For the text-containing cell, return its midpoint in (X, Y) coordinate format. 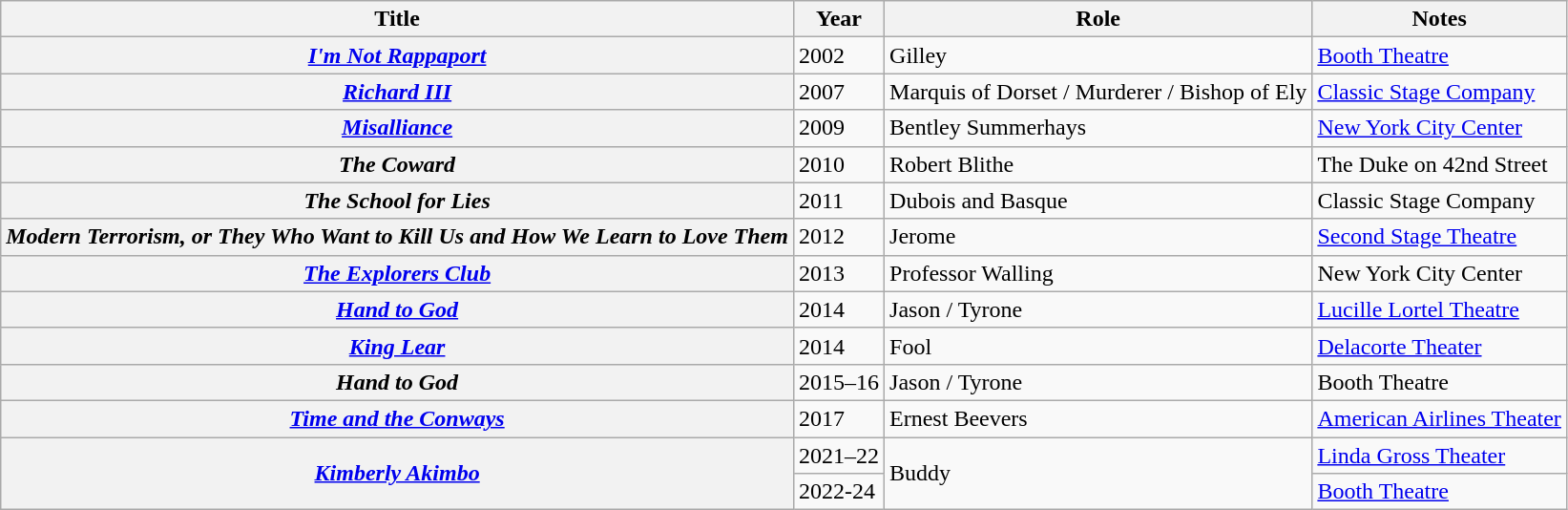
Robert Blithe (1098, 164)
2009 (838, 128)
Dubois and Basque (1098, 201)
The Explorers Club (397, 273)
2007 (838, 92)
2002 (838, 55)
2013 (838, 273)
2010 (838, 164)
Role (1098, 19)
The School for Lies (397, 201)
Gilley (1098, 55)
Bentley Summerhays (1098, 128)
2017 (838, 418)
Delacorte Theater (1439, 346)
Second Stage Theatre (1439, 237)
The Coward (397, 164)
Notes (1439, 19)
2015–16 (838, 382)
Year (838, 19)
Richard III (397, 92)
Buddy (1098, 474)
Title (397, 19)
Marquis of Dorset / Murderer / Bishop of Ely (1098, 92)
2022-24 (838, 492)
Misalliance (397, 128)
2011 (838, 201)
Time and the Conways (397, 418)
Lucille Lortel Theatre (1439, 309)
Kimberly Akimbo (397, 474)
Professor Walling (1098, 273)
The Duke on 42nd Street (1439, 164)
Fool (1098, 346)
Linda Gross Theater (1439, 456)
American Airlines Theater (1439, 418)
Modern Terrorism, or They Who Want to Kill Us and How We Learn to Love Them (397, 237)
2021–22 (838, 456)
Ernest Beevers (1098, 418)
Jerome (1098, 237)
2012 (838, 237)
I'm Not Rappaport (397, 55)
King Lear (397, 346)
